Provide the (x, y) coordinate of the cell's center where the given text is located.  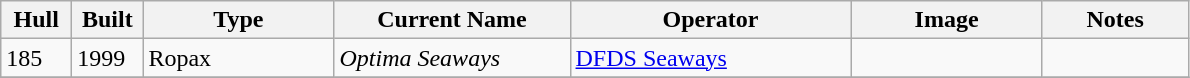
Optima Seaways (452, 58)
Hull (36, 20)
Type (238, 20)
185 (36, 58)
Built (108, 20)
Ropax (238, 58)
1999 (108, 58)
Image (946, 20)
DFDS Seaways (710, 58)
Operator (710, 20)
Current Name (452, 20)
Notes (1115, 20)
